Determine the [x, y] coordinate at the center of the cell enclosing the given text.  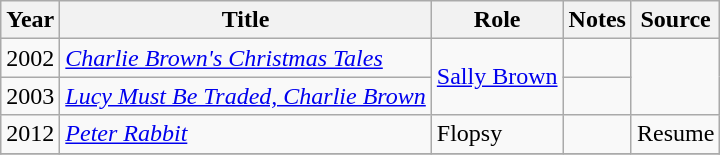
Notes [597, 20]
Charlie Brown's Christmas Tales [246, 58]
2002 [30, 58]
Role [497, 20]
Source [675, 20]
2012 [30, 134]
Flopsy [497, 134]
Year [30, 20]
Resume [675, 134]
Peter Rabbit [246, 134]
Lucy Must Be Traded, Charlie Brown [246, 96]
Sally Brown [497, 77]
2003 [30, 96]
Title [246, 20]
